From the cell containing the given text, extract its center point as (X, Y) coordinate. 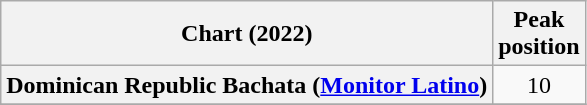
Dominican Republic Bachata (Monitor Latino) (247, 85)
10 (539, 85)
Peakposition (539, 34)
Chart (2022) (247, 34)
